Detect which cell encompasses the target text, then output its (x, y) center coordinate. 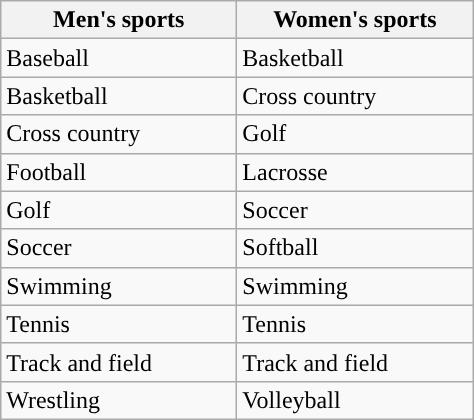
Baseball (119, 58)
Lacrosse (355, 172)
Men's sports (119, 20)
Softball (355, 248)
Wrestling (119, 400)
Women's sports (355, 20)
Football (119, 172)
Volleyball (355, 400)
